Output the [X, Y] coordinate of the center of the cell containing the given text.  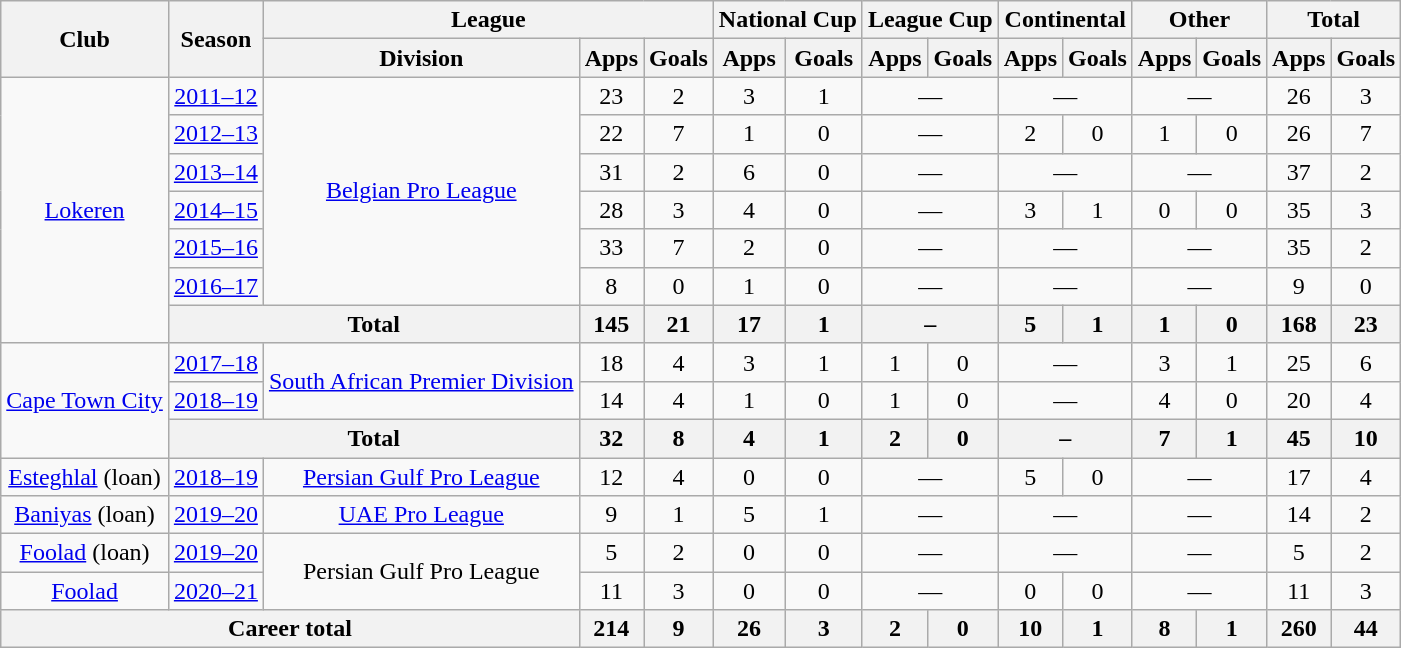
2011–12 [216, 96]
South African Premier Division [421, 381]
2014–15 [216, 210]
League Cup [930, 20]
22 [611, 134]
25 [1299, 362]
Esteghlal (loan) [85, 477]
214 [611, 629]
Club [85, 39]
2017–18 [216, 362]
260 [1299, 629]
44 [1366, 629]
2015–16 [216, 248]
Belgian Pro League [421, 191]
45 [1299, 438]
League [488, 20]
28 [611, 210]
168 [1299, 324]
Foolad (loan) [85, 553]
32 [611, 438]
Continental [1065, 20]
37 [1299, 172]
2013–14 [216, 172]
12 [611, 477]
18 [611, 362]
2020–21 [216, 591]
Season [216, 39]
20 [1299, 400]
Foolad [85, 591]
National Cup [788, 20]
145 [611, 324]
2016–17 [216, 286]
33 [611, 248]
Lokeren [85, 210]
Career total [290, 629]
2012–13 [216, 134]
21 [679, 324]
Baniyas (loan) [85, 515]
UAE Pro League [421, 515]
31 [611, 172]
Division [421, 58]
Other [1199, 20]
Cape Town City [85, 400]
